Find where the given text appears and provide that cell's center as [x, y] coordinate. 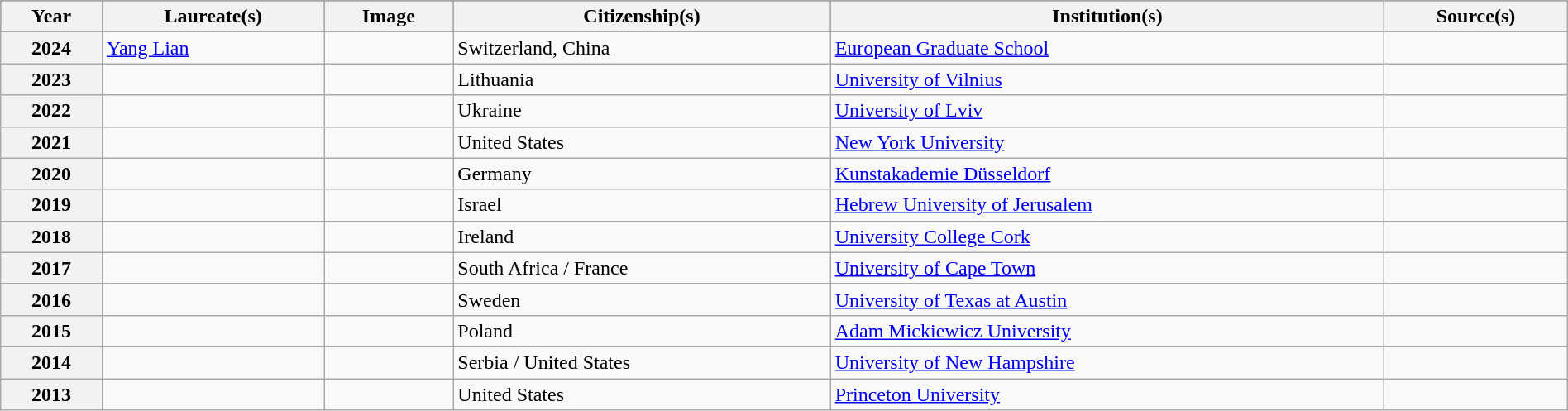
Year [51, 17]
Serbia / United States [642, 362]
2013 [51, 394]
Yang Lian [213, 48]
Laureate(s) [213, 17]
Source(s) [1476, 17]
University of Texas at Austin [1107, 299]
2016 [51, 299]
2018 [51, 237]
Sweden [642, 299]
Poland [642, 331]
Institution(s) [1107, 17]
2020 [51, 174]
2023 [51, 79]
2019 [51, 205]
University of Cape Town [1107, 268]
Kunstakademie Düsseldorf [1107, 174]
University of Lviv [1107, 111]
Lithuania [642, 79]
2022 [51, 111]
New York University [1107, 142]
South Africa / France [642, 268]
University of Vilnius [1107, 79]
2021 [51, 142]
Ukraine [642, 111]
European Graduate School [1107, 48]
2015 [51, 331]
Israel [642, 205]
Citizenship(s) [642, 17]
Princeton University [1107, 394]
2014 [51, 362]
Switzerland, China [642, 48]
Adam Mickiewicz University [1107, 331]
2024 [51, 48]
University College Cork [1107, 237]
Image [389, 17]
University of New Hampshire [1107, 362]
2017 [51, 268]
Germany [642, 174]
Hebrew University of Jerusalem [1107, 205]
Ireland [642, 237]
